From the cell containing the given text, extract its center point as (x, y) coordinate. 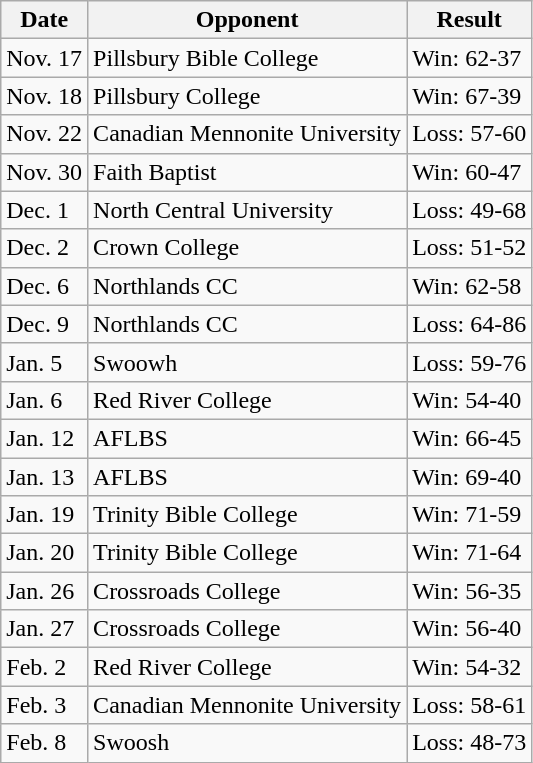
Nov. 17 (44, 58)
Dec. 6 (44, 286)
Swoosh (248, 743)
Win: 60-47 (470, 172)
Win: 62-37 (470, 58)
Dec. 1 (44, 210)
Opponent (248, 20)
North Central University (248, 210)
Date (44, 20)
Crown College (248, 248)
Loss: 48-73 (470, 743)
Win: 62-58 (470, 286)
Loss: 49-68 (470, 210)
Swoowh (248, 362)
Jan. 6 (44, 400)
Loss: 59-76 (470, 362)
Jan. 27 (44, 629)
Loss: 57-60 (470, 134)
Loss: 51-52 (470, 248)
Nov. 30 (44, 172)
Win: 66-45 (470, 438)
Faith Baptist (248, 172)
Jan. 19 (44, 515)
Jan. 20 (44, 553)
Nov. 18 (44, 96)
Dec. 9 (44, 324)
Win: 69-40 (470, 477)
Jan. 26 (44, 591)
Win: 54-32 (470, 667)
Win: 54-40 (470, 400)
Nov. 22 (44, 134)
Feb. 2 (44, 667)
Result (470, 20)
Win: 71-59 (470, 515)
Loss: 58-61 (470, 705)
Win: 67-39 (470, 96)
Feb. 8 (44, 743)
Jan. 13 (44, 477)
Jan. 5 (44, 362)
Win: 56-40 (470, 629)
Dec. 2 (44, 248)
Feb. 3 (44, 705)
Win: 71-64 (470, 553)
Pillsbury College (248, 96)
Pillsbury Bible College (248, 58)
Loss: 64-86 (470, 324)
Win: 56-35 (470, 591)
Jan. 12 (44, 438)
